Pinpoint the cell where the given text exists, returning its [X, Y] midpoint coordinate. 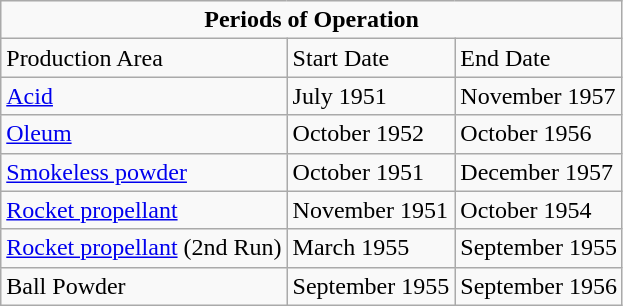
October 1951 [371, 172]
October 1952 [371, 134]
September 1956 [539, 286]
Rocket propellant (2nd Run) [144, 248]
Production Area [144, 58]
Periods of Operation [312, 20]
Start Date [371, 58]
Smokeless powder [144, 172]
March 1955 [371, 248]
November 1957 [539, 96]
October 1956 [539, 134]
Acid [144, 96]
Rocket propellant [144, 210]
July 1951 [371, 96]
November 1951 [371, 210]
October 1954 [539, 210]
Oleum [144, 134]
December 1957 [539, 172]
Ball Powder [144, 286]
End Date [539, 58]
